Identify which cell holds the provided text, then report its [X, Y] central coordinate. 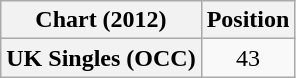
43 [248, 58]
Chart (2012) [101, 20]
UK Singles (OCC) [101, 58]
Position [248, 20]
